Scan for the cell matching the given text and deliver its [X, Y] coordinate at center. 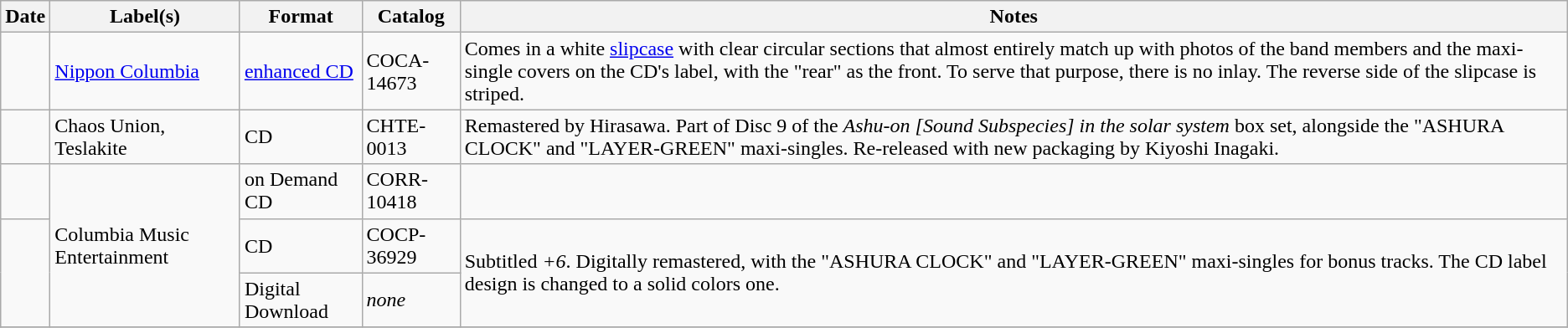
COCP-36929 [410, 246]
CHTE-0013 [410, 137]
COCA-14673 [410, 71]
Label(s) [146, 17]
Columbia Music Entertainment [146, 246]
Chaos Union, Teslakite [146, 137]
CORR-10418 [410, 191]
Nippon Columbia [146, 71]
Catalog [410, 17]
enhanced CD [301, 71]
Digital Download [301, 300]
on Demand CD [301, 191]
none [410, 300]
Date [25, 17]
Notes [1014, 17]
Format [301, 17]
